Detect which cell encompasses the target text, then output its (X, Y) center coordinate. 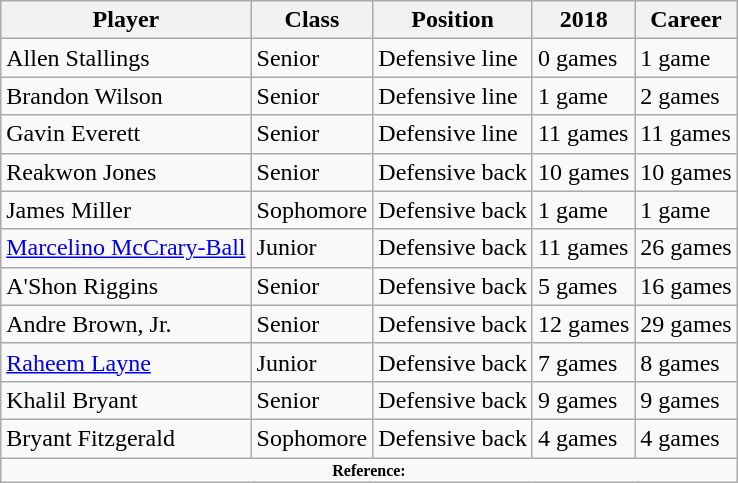
Position (453, 20)
7 games (583, 362)
Brandon Wilson (126, 96)
A'Shon Riggins (126, 286)
26 games (686, 248)
16 games (686, 286)
Gavin Everett (126, 134)
8 games (686, 362)
Raheem Layne (126, 362)
29 games (686, 324)
Khalil Bryant (126, 400)
Marcelino McCrary-Ball (126, 248)
Andre Brown, Jr. (126, 324)
Reakwon Jones (126, 172)
James Miller (126, 210)
Class (312, 20)
0 games (583, 58)
Player (126, 20)
Allen Stallings (126, 58)
5 games (583, 286)
Career (686, 20)
Bryant Fitzgerald (126, 438)
12 games (583, 324)
Reference: (369, 470)
2018 (583, 20)
2 games (686, 96)
